Search for the cell housing the specified text and yield its [x, y] center coordinate. 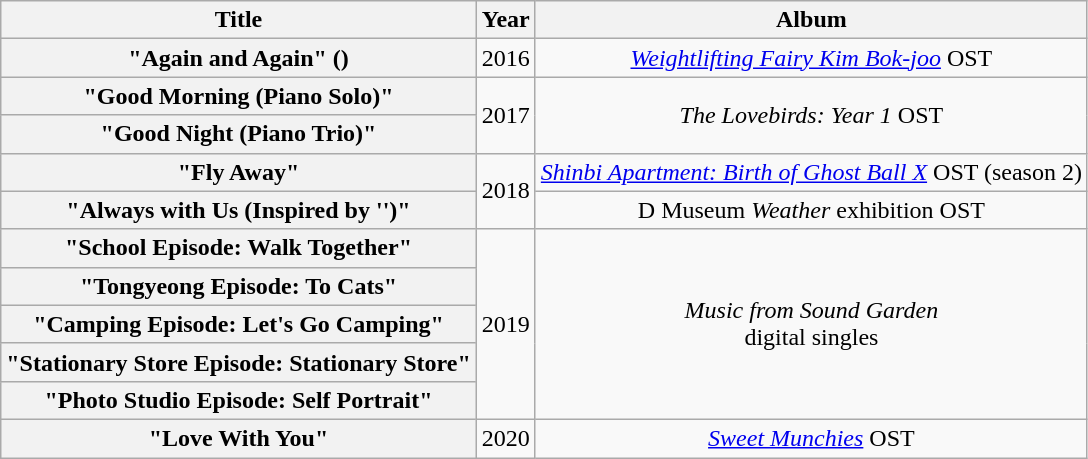
"Camping Episode: Let's Go Camping" [239, 324]
Year [506, 20]
"Photo Studio Episode: Self Portrait" [239, 400]
"Again and Again" () [239, 58]
"Fly Away" [239, 172]
"Tongyeong Episode: To Cats" [239, 286]
"Good Morning (Piano Solo)" [239, 96]
2017 [506, 115]
Title [239, 20]
2016 [506, 58]
Weightlifting Fairy Kim Bok-joo OST [811, 58]
Album [811, 20]
Sweet Munchies OST [811, 438]
2018 [506, 191]
"Good Night (Piano Trio)" [239, 134]
Shinbi Apartment: Birth of Ghost Ball X OST (season 2) [811, 172]
"School Episode: Walk Together" [239, 248]
D Museum Weather exhibition OST [811, 210]
"Stationary Store Episode: Stationary Store" [239, 362]
"Love With You" [239, 438]
2019 [506, 324]
"Always with Us (Inspired by '')" [239, 210]
The Lovebirds: Year 1 OST [811, 115]
2020 [506, 438]
Music from Sound Garden digital singles [811, 324]
